From the cell containing the given text, extract its center point as (x, y) coordinate. 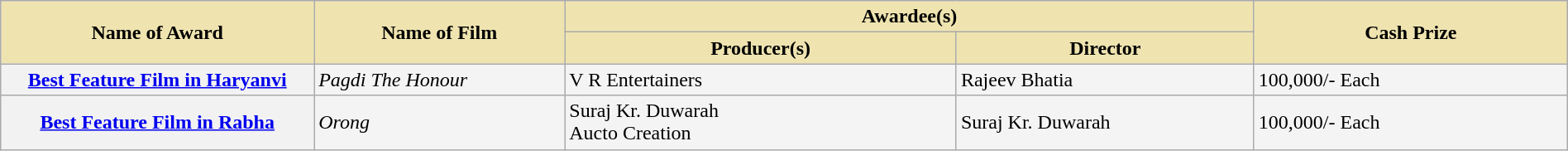
Best Feature Film in Haryanvi (157, 80)
Director (1105, 48)
Producer(s) (761, 48)
Orong (440, 123)
Suraj Kr. Duwarah (1105, 123)
Best Feature Film in Rabha (157, 123)
Awardee(s) (910, 17)
Suraj Kr. DuwarahAucto Creation (761, 123)
Rajeev Bhatia (1105, 80)
V R Entertainers (761, 80)
Pagdi The Honour (440, 80)
Cash Prize (1411, 32)
Name of Film (440, 32)
Name of Award (157, 32)
